Capture the cell that displays the provided text and extract its [X, Y] central coordinate. 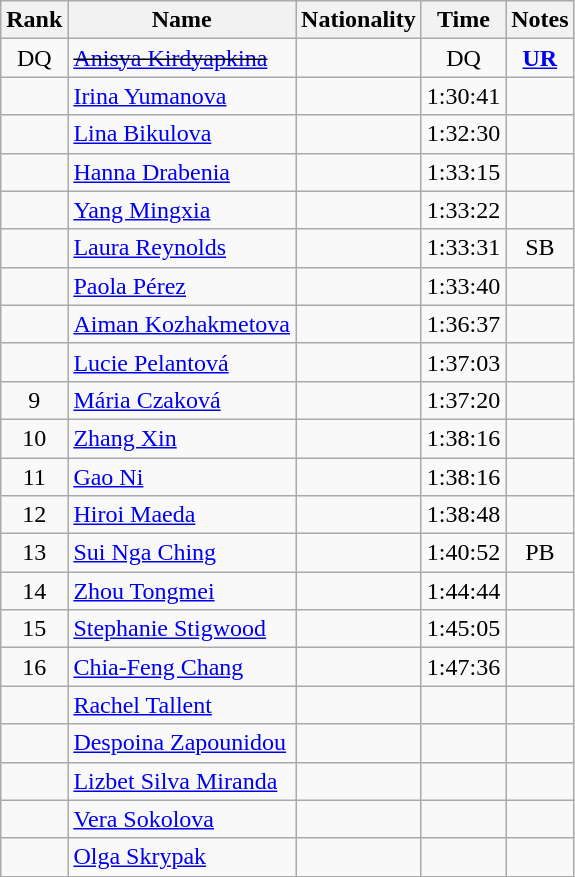
Name [182, 20]
1:33:31 [463, 248]
9 [34, 400]
Time [463, 20]
1:33:22 [463, 210]
1:45:05 [463, 629]
Notes [540, 20]
1:47:36 [463, 667]
14 [34, 591]
Nationality [359, 20]
1:32:30 [463, 134]
Anisya Kirdyapkina [182, 58]
1:33:15 [463, 172]
Lina Bikulova [182, 134]
Vera Sokolova [182, 819]
Chia-Feng Chang [182, 667]
Zhou Tongmei [182, 591]
Mária Czaková [182, 400]
13 [34, 553]
1:37:03 [463, 362]
Yang Mingxia [182, 210]
Rachel Tallent [182, 705]
1:44:44 [463, 591]
Laura Reynolds [182, 248]
Zhang Xin [182, 438]
1:30:41 [463, 96]
Sui Nga Ching [182, 553]
Gao Ni [182, 477]
PB [540, 553]
10 [34, 438]
Paola Pérez [182, 286]
12 [34, 515]
UR [540, 58]
1:40:52 [463, 553]
Olga Skrypak [182, 857]
Despoina Zapounidou [182, 743]
1:38:48 [463, 515]
Lizbet Silva Miranda [182, 781]
1:36:37 [463, 324]
1:33:40 [463, 286]
Stephanie Stigwood [182, 629]
Hiroi Maeda [182, 515]
15 [34, 629]
Aiman Kozhakmetova [182, 324]
11 [34, 477]
Irina Yumanova [182, 96]
Lucie Pelantová [182, 362]
16 [34, 667]
SB [540, 248]
Rank [34, 20]
Hanna Drabenia [182, 172]
1:37:20 [463, 400]
